Search for the cell housing the specified text and yield its [x, y] center coordinate. 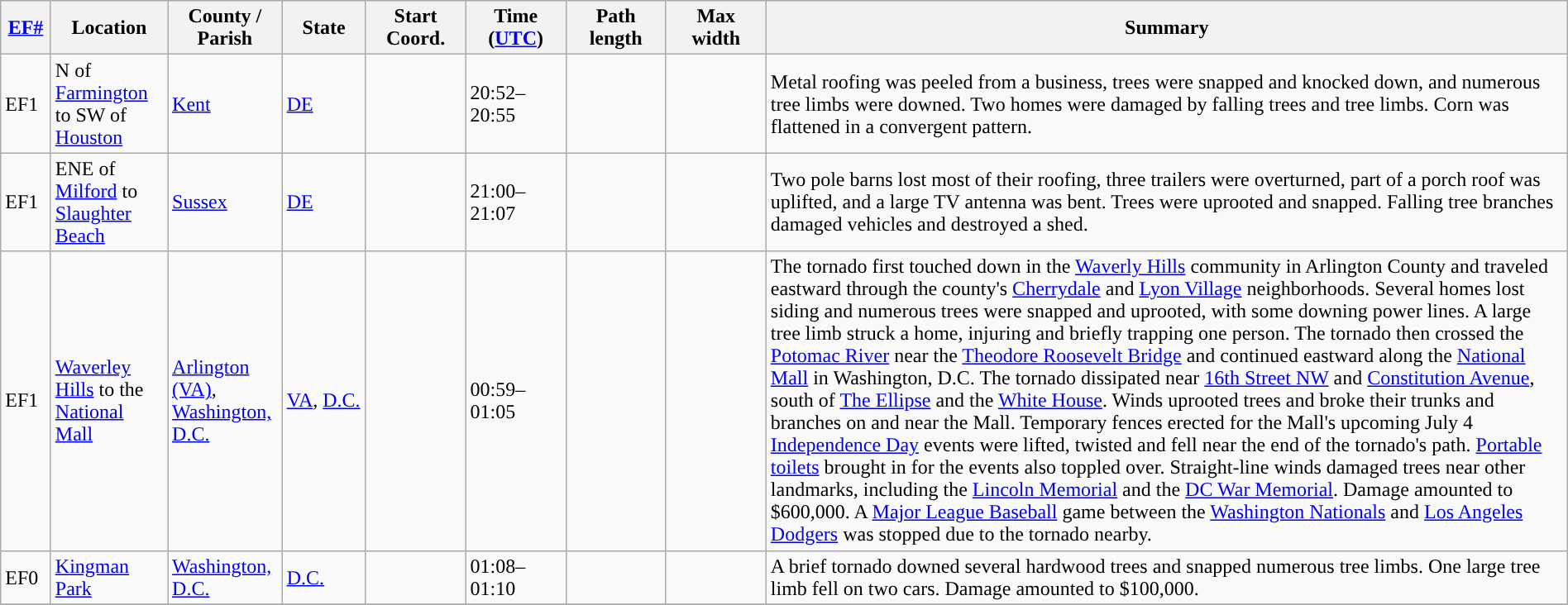
County / Parish [225, 28]
Max width [716, 28]
EF0 [26, 577]
D.C. [324, 577]
21:00–21:07 [516, 202]
Path length [615, 28]
Start Coord. [415, 28]
Kingman Park [109, 577]
Summary [1166, 28]
Washington, D.C. [225, 577]
01:08–01:10 [516, 577]
A brief tornado downed several hardwood trees and snapped numerous tree limbs. One large tree limb fell on two cars. Damage amounted to $100,000. [1166, 577]
20:52–20:55 [516, 104]
Location [109, 28]
Sussex [225, 202]
EF# [26, 28]
Waverley Hills to the National Mall [109, 401]
Time (UTC) [516, 28]
State [324, 28]
00:59–01:05 [516, 401]
Arlington (VA), Washington, D.C. [225, 401]
VA, D.C. [324, 401]
ENE of Milford to Slaughter Beach [109, 202]
N of Farmington to SW of Houston [109, 104]
Kent [225, 104]
